Extract the [x, y] coordinate from the center of the cell holding the provided text.  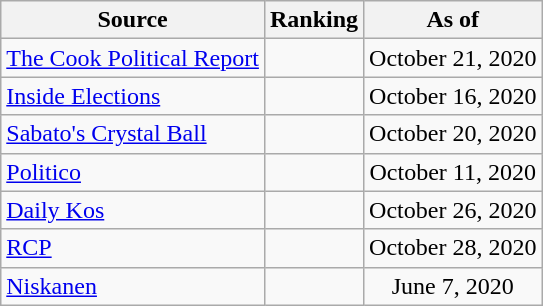
RCP [133, 248]
June 7, 2020 [453, 286]
October 16, 2020 [453, 96]
Niskanen [133, 286]
The Cook Political Report [133, 58]
Source [133, 20]
Sabato's Crystal Ball [133, 134]
Ranking [314, 20]
Inside Elections [133, 96]
October 21, 2020 [453, 58]
Politico [133, 172]
As of [453, 20]
October 26, 2020 [453, 210]
Daily Kos [133, 210]
October 11, 2020 [453, 172]
October 20, 2020 [453, 134]
October 28, 2020 [453, 248]
